For the text-containing cell, return its midpoint in [x, y] coordinate format. 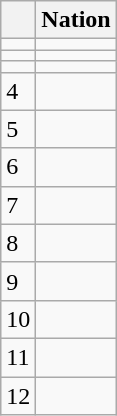
5 [18, 129]
9 [18, 281]
4 [18, 91]
8 [18, 243]
7 [18, 205]
10 [18, 319]
12 [18, 395]
6 [18, 167]
Nation [76, 20]
11 [18, 357]
